Extract the (x, y) coordinate from the center of the cell holding the provided text.  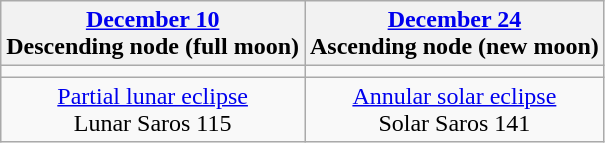
Annular solar eclipseSolar Saros 141 (454, 110)
December 10Descending node (full moon) (153, 34)
Partial lunar eclipseLunar Saros 115 (153, 110)
December 24Ascending node (new moon) (454, 34)
